From the cell containing the given text, extract its center point as (x, y) coordinate. 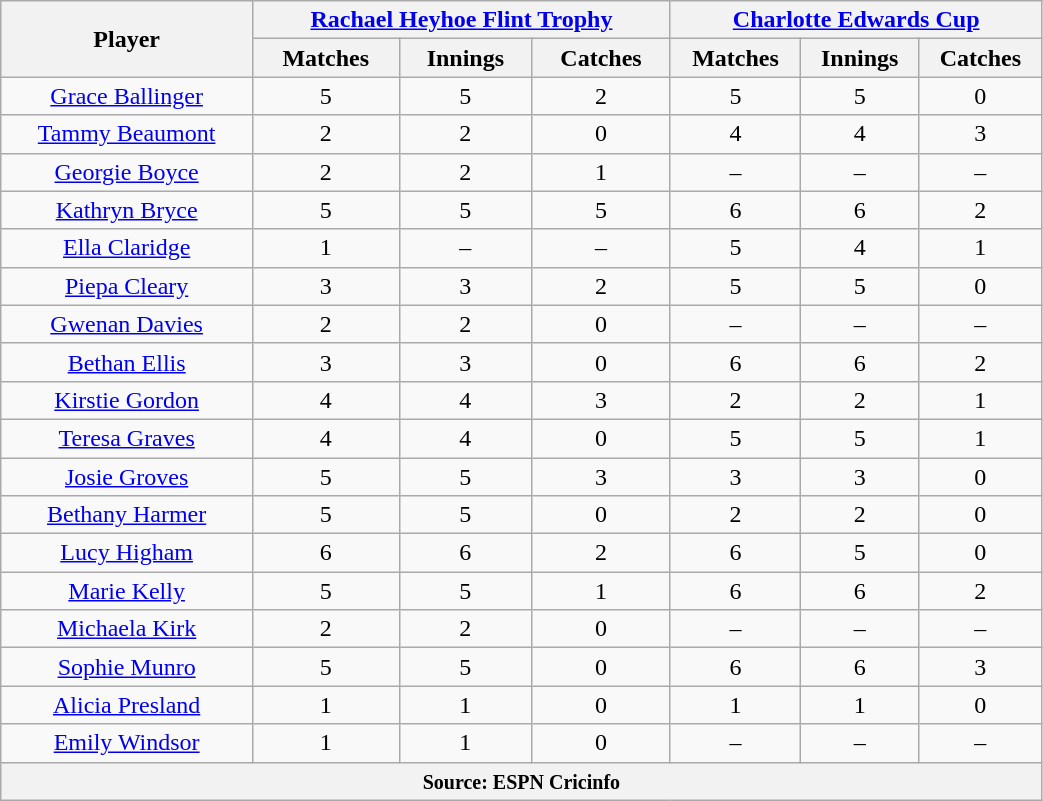
Sophie Munro (127, 667)
Gwenan Davies (127, 324)
Player (127, 39)
Piepa Cleary (127, 286)
Source: ESPN Cricinfo (522, 781)
Rachael Heyhoe Flint Trophy (462, 20)
Ella Claridge (127, 248)
Grace Ballinger (127, 96)
Bethan Ellis (127, 362)
Marie Kelly (127, 591)
Emily Windsor (127, 743)
Tammy Beaumont (127, 134)
Kirstie Gordon (127, 400)
Lucy Higham (127, 553)
Alicia Presland (127, 705)
Georgie Boyce (127, 172)
Teresa Graves (127, 438)
Kathryn Bryce (127, 210)
Michaela Kirk (127, 629)
Josie Groves (127, 477)
Charlotte Edwards Cup (856, 20)
Bethany Harmer (127, 515)
